Detect which cell encompasses the target text, then output its (x, y) center coordinate. 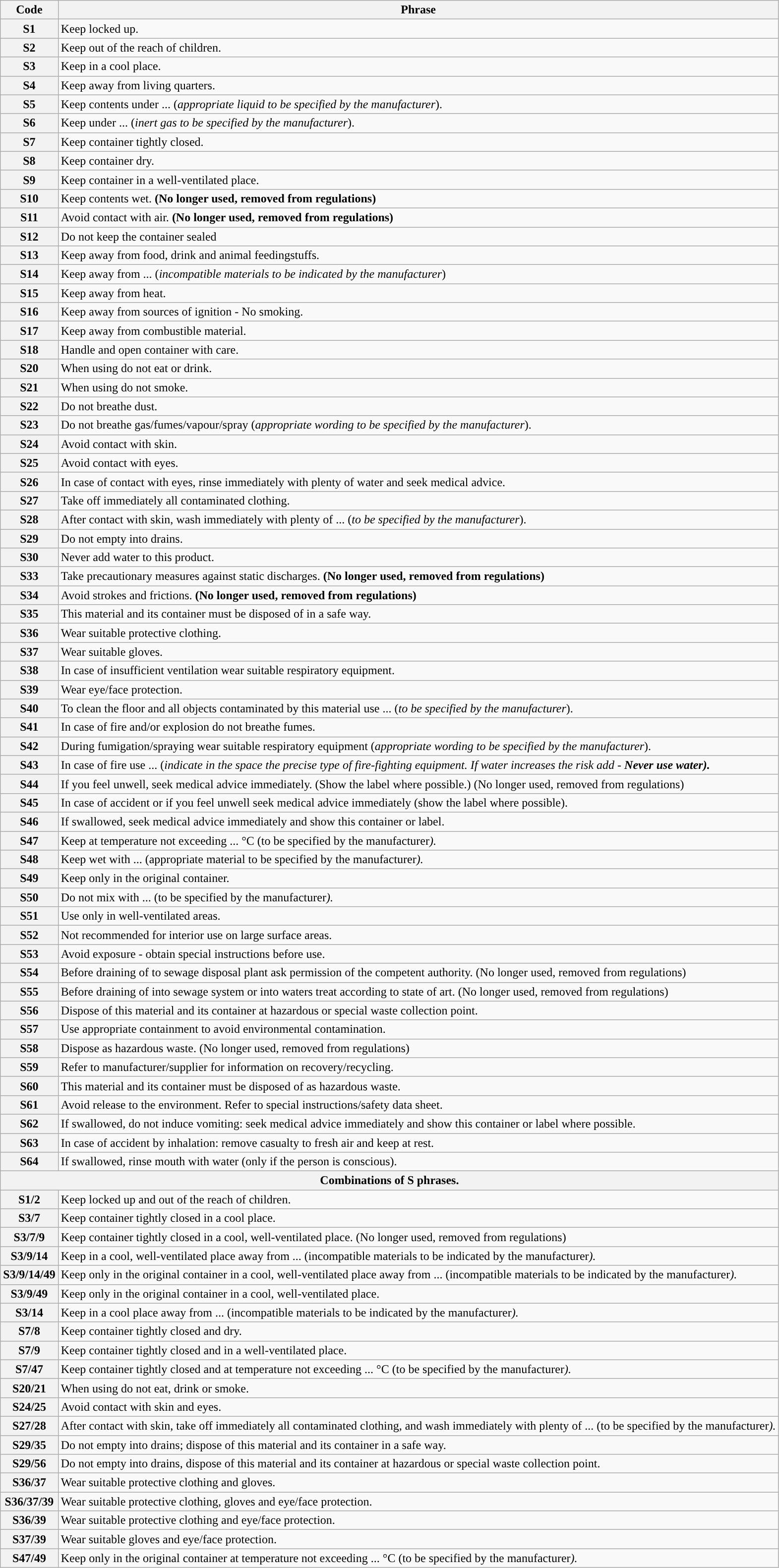
Do not empty into drains, dispose of this material and its container at hazardous or special waste collection point. (419, 1464)
S18 (29, 350)
Keep in a cool, well-ventilated place away from ... (incompatible materials to be indicated by the manufacturer). (419, 1256)
S44 (29, 784)
S3/9/14 (29, 1256)
S5 (29, 104)
Keep in a cool place away from ... (incompatible materials to be indicated by the manufacturer). (419, 1313)
During fumigation/spraying wear suitable respiratory equipment (appropriate wording to be specified by the manufacturer). (419, 746)
S23 (29, 425)
S47 (29, 841)
If you feel unwell, seek medical advice immediately. (Show the label where possible.) (No longer used, removed from regulations) (419, 784)
Keep container tightly closed in a cool, well-ventilated place. (No longer used, removed from regulations) (419, 1237)
S36/39 (29, 1520)
Take precautionary measures against static discharges. (No longer used, removed from regulations) (419, 576)
Never add water to this product. (419, 558)
Dispose of this material and its container at hazardous or special waste collection point. (419, 1010)
To clean the floor and all objects contaminated by this material use ... (to be specified by the manufacturer). (419, 708)
S7/8 (29, 1331)
Wear eye/face protection. (419, 690)
This material and its container must be disposed of as hazardous waste. (419, 1086)
Wear suitable gloves and eye/face protection. (419, 1539)
If swallowed, rinse mouth with water (only if the person is conscious). (419, 1162)
Do not empty into drains. (419, 538)
S54 (29, 973)
Keep locked up. (419, 29)
If swallowed, seek medical advice immediately and show this container or label. (419, 821)
This material and its container must be disposed of in a safe way. (419, 614)
S20 (29, 369)
S3/9/49 (29, 1294)
S50 (29, 897)
S12 (29, 237)
S60 (29, 1086)
S13 (29, 255)
Do not mix with ... (to be specified by the manufacturer). (419, 897)
S37 (29, 652)
Keep only in the original container at temperature not exceeding ... °C (to be specified by the manufacturer). (419, 1558)
When using do not eat or drink. (419, 369)
S3/7 (29, 1218)
Code (29, 10)
S43 (29, 765)
S24/25 (29, 1407)
S36 (29, 633)
S11 (29, 217)
Do not breathe gas/fumes/vapour/spray (appropriate wording to be specified by the manufacturer). (419, 425)
S7 (29, 142)
S2 (29, 48)
Keep away from combustible material. (419, 331)
Keep out of the reach of children. (419, 48)
Wear suitable protective clothing. (419, 633)
S51 (29, 916)
S21 (29, 387)
Keep away from food, drink and animal feedingstuffs. (419, 255)
S26 (29, 482)
Wear suitable protective clothing and eye/face protection. (419, 1520)
Avoid release to the environment. Refer to special instructions/safety data sheet. (419, 1105)
S53 (29, 954)
S42 (29, 746)
S52 (29, 935)
In case of fire and/or explosion do not breathe fumes. (419, 727)
Avoid contact with eyes. (419, 463)
S56 (29, 1010)
Keep container in a well-ventilated place. (419, 180)
S7/9 (29, 1350)
S17 (29, 331)
Keep container tightly closed. (419, 142)
S3 (29, 66)
Avoid contact with skin and eyes. (419, 1407)
S3/14 (29, 1313)
S14 (29, 274)
Keep in a cool place. (419, 66)
S1 (29, 29)
S33 (29, 576)
S9 (29, 180)
Before draining of to sewage disposal plant ask permission of the competent authority. (No longer used, removed from regulations) (419, 973)
S29 (29, 538)
S36/37/39 (29, 1502)
Keep only in the original container. (419, 878)
Keep container dry. (419, 161)
Dispose as hazardous waste. (No longer used, removed from regulations) (419, 1048)
Avoid contact with skin. (419, 444)
When using do not smoke. (419, 387)
Avoid contact with air. (No longer used, removed from regulations) (419, 217)
Do not breathe dust. (419, 406)
Keep container tightly closed in a cool place. (419, 1218)
Keep away from heat. (419, 293)
Phrase (419, 10)
Not recommended for interior use on large surface areas. (419, 935)
S34 (29, 595)
Wear suitable protective clothing and gloves. (419, 1483)
After contact with skin, wash immediately with plenty of ... (to be specified by the manufacturer). (419, 519)
S36/37 (29, 1483)
Keep wet with ... (appropriate material to be specified by the manufacturer). (419, 860)
Use appropriate containment to avoid environmental contamination. (419, 1029)
S61 (29, 1105)
Keep only in the original container in a cool, well-ventilated place. (419, 1294)
S64 (29, 1162)
Keep at temperature not exceeding ... °C (to be specified by the manufacturer). (419, 841)
S46 (29, 821)
Keep container tightly closed and dry. (419, 1331)
S15 (29, 293)
S57 (29, 1029)
S3/9/14/49 (29, 1275)
S16 (29, 312)
S40 (29, 708)
Keep under ... (inert gas to be specified by the manufacturer). (419, 123)
Keep away from ... (incompatible materials to be indicated by the manufacturer) (419, 274)
S39 (29, 690)
S4 (29, 85)
S38 (29, 671)
If swallowed, do not induce vomiting: seek medical advice immediately and show this container or label where possible. (419, 1124)
Do not empty into drains; dispose of this material and its container in a safe way. (419, 1445)
S58 (29, 1048)
S37/39 (29, 1539)
S30 (29, 558)
S48 (29, 860)
Wear suitable gloves. (419, 652)
Keep away from living quarters. (419, 85)
S41 (29, 727)
Take off immediately all contaminated clothing. (419, 501)
S59 (29, 1067)
In case of insufficient ventilation wear suitable respiratory equipment. (419, 671)
S6 (29, 123)
In case of contact with eyes, rinse immediately with plenty of water and seek medical advice. (419, 482)
Keep contents under ... (appropriate liquid to be specified by the manufacturer). (419, 104)
S35 (29, 614)
Do not keep the container sealed (419, 237)
S10 (29, 198)
In case of accident or if you feel unwell seek medical advice immediately (show the label where possible). (419, 803)
S22 (29, 406)
In case of accident by inhalation: remove casualty to fresh air and keep at rest. (419, 1142)
S47/49 (29, 1558)
Keep container tightly closed and in a well-ventilated place. (419, 1350)
S29/56 (29, 1464)
S62 (29, 1124)
Keep locked up and out of the reach of children. (419, 1199)
S20/21 (29, 1388)
S45 (29, 803)
S25 (29, 463)
S55 (29, 992)
Refer to manufacturer/supplier for information on recovery/recycling. (419, 1067)
S49 (29, 878)
S7/47 (29, 1369)
When using do not eat, drink or smoke. (419, 1388)
S3/7/9 (29, 1237)
Handle and open container with care. (419, 350)
Combinations of S phrases. (390, 1181)
S28 (29, 519)
Before draining of into sewage system or into waters treat according to state of art. (No longer used, removed from regulations) (419, 992)
Wear suitable protective clothing, gloves and eye/face protection. (419, 1502)
Use only in well-ventilated areas. (419, 916)
Keep only in the original container in a cool, well-ventilated place away from ... (incompatible materials to be indicated by the manufacturer). (419, 1275)
Keep contents wet. (No longer used, removed from regulations) (419, 198)
Avoid exposure - obtain special instructions before use. (419, 954)
S24 (29, 444)
S27/28 (29, 1426)
In case of fire use ... (indicate in the space the precise type of fire-fighting equipment. If water increases the risk add - Never use water). (419, 765)
S8 (29, 161)
Avoid strokes and frictions. (No longer used, removed from regulations) (419, 595)
Keep away from sources of ignition - No smoking. (419, 312)
Keep container tightly closed and at temperature not exceeding ... °C (to be specified by the manufacturer). (419, 1369)
S63 (29, 1142)
S29/35 (29, 1445)
S27 (29, 501)
S1/2 (29, 1199)
